Provide the [x, y] coordinate of the cell's center where the given text is located.  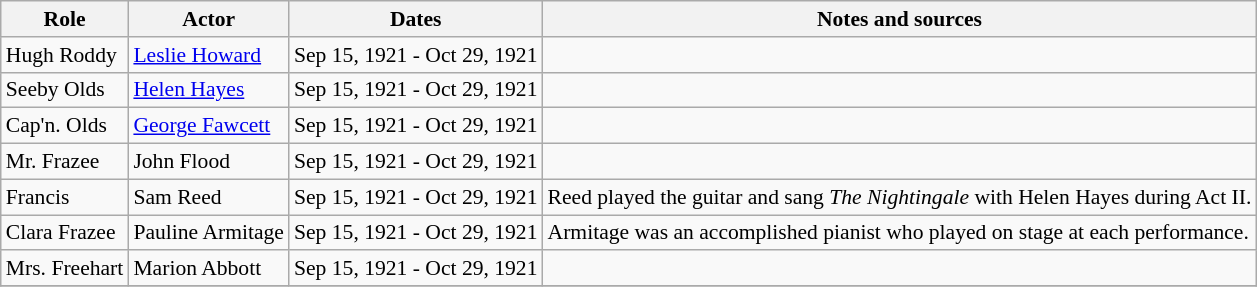
Cap'n. Olds [65, 126]
Armitage was an accomplished pianist who played on stage at each performance. [900, 233]
Marion Abbott [208, 269]
John Flood [208, 162]
Clara Frazee [65, 233]
Pauline Armitage [208, 233]
George Fawcett [208, 126]
Helen Hayes [208, 90]
Role [65, 19]
Dates [416, 19]
Sam Reed [208, 197]
Mrs. Freehart [65, 269]
Seeby Olds [65, 90]
Reed played the guitar and sang The Nightingale with Helen Hayes during Act II. [900, 197]
Hugh Roddy [65, 55]
Notes and sources [900, 19]
Mr. Frazee [65, 162]
Leslie Howard [208, 55]
Actor [208, 19]
Francis [65, 197]
